Locate the cell with the specified text and output its [x, y] center coordinate. 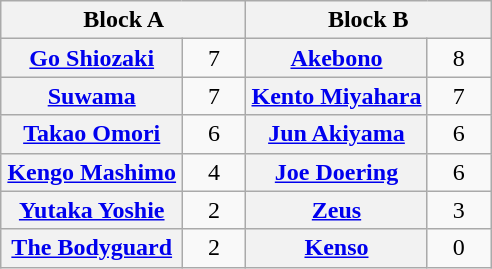
Kenso [336, 248]
Kengo Mashimo [92, 172]
Go Shiozaki [92, 58]
Jun Akiyama [336, 134]
Akebono [336, 58]
Joe Doering [336, 172]
The Bodyguard [92, 248]
Block A [124, 20]
8 [459, 58]
Kento Miyahara [336, 96]
Block B [368, 20]
0 [459, 248]
Takao Omori [92, 134]
4 [214, 172]
Yutaka Yoshie [92, 210]
Suwama [92, 96]
Zeus [336, 210]
3 [459, 210]
